Output the (X, Y) coordinate of the center of the cell containing the given text.  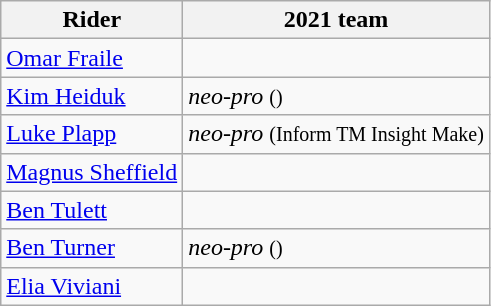
Ben Turner (92, 248)
Rider (92, 20)
2021 team (336, 20)
Magnus Sheffield (92, 172)
Luke Plapp (92, 134)
Elia Viviani (92, 286)
Omar Fraile (92, 58)
neo-pro (Inform TM Insight Make) (336, 134)
Ben Tulett (92, 210)
Kim Heiduk (92, 96)
